Detect which cell encompasses the target text, then output its (X, Y) center coordinate. 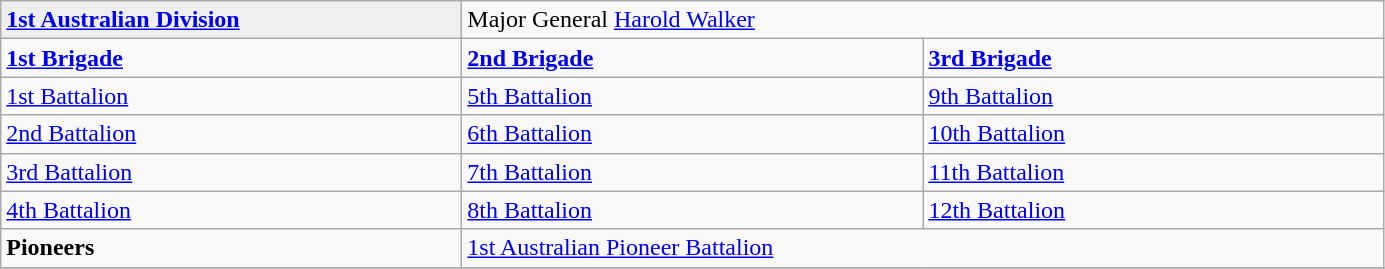
11th Battalion (1154, 172)
2nd Brigade (692, 58)
1st Brigade (232, 58)
1st Australian Pioneer Battalion (923, 248)
7th Battalion (692, 172)
Major General Harold Walker (923, 20)
2nd Battalion (232, 134)
4th Battalion (232, 210)
3rd Brigade (1154, 58)
Pioneers (232, 248)
12th Battalion (1154, 210)
1st Australian Division (232, 20)
8th Battalion (692, 210)
6th Battalion (692, 134)
10th Battalion (1154, 134)
1st Battalion (232, 96)
3rd Battalion (232, 172)
5th Battalion (692, 96)
9th Battalion (1154, 96)
